Locate the cell with the specified text and output its [x, y] center coordinate. 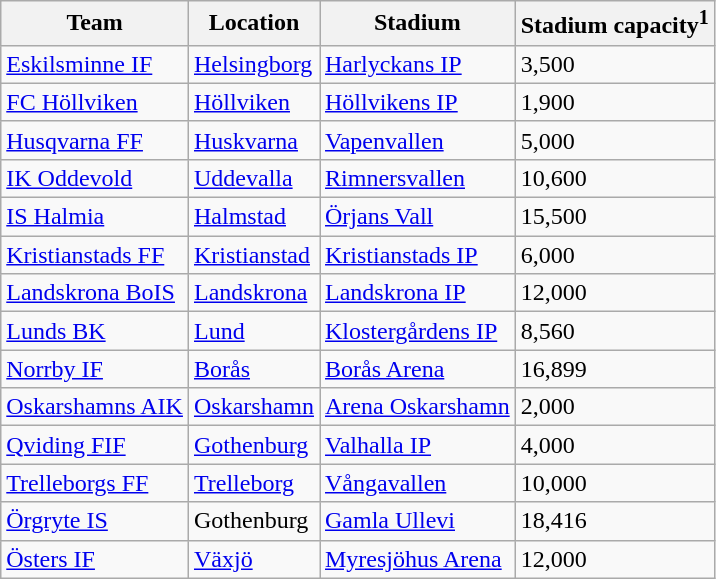
FC Höllviken [95, 102]
Lund [254, 331]
Borås [254, 369]
Helsingborg [254, 64]
Stadium capacity1 [614, 24]
Landskrona BoIS [95, 293]
Östers IF [95, 559]
16,899 [614, 369]
Vångavallen [418, 483]
Kristianstads IP [418, 255]
Örgryte IS [95, 521]
Borås Arena [418, 369]
Landskrona IP [418, 293]
Kristianstads FF [95, 255]
Huskvarna [254, 140]
Myresjöhus Arena [418, 559]
5,000 [614, 140]
Uddevalla [254, 178]
Trelleborgs FF [95, 483]
2,000 [614, 407]
Höllvikens IP [418, 102]
Höllviken [254, 102]
Trelleborg [254, 483]
Örjans Vall [418, 217]
Landskrona [254, 293]
Location [254, 24]
Stadium [418, 24]
Husqvarna FF [95, 140]
6,000 [614, 255]
Lunds BK [95, 331]
Arena Oskarshamn [418, 407]
Växjö [254, 559]
Klostergårdens IP [418, 331]
Norrby IF [95, 369]
IS Halmia [95, 217]
Team [95, 24]
Oskarshamn [254, 407]
Rimnersvallen [418, 178]
Gamla Ullevi [418, 521]
15,500 [614, 217]
1,900 [614, 102]
Valhalla IP [418, 445]
10,000 [614, 483]
Vapenvallen [418, 140]
8,560 [614, 331]
Oskarshamns AIK [95, 407]
10,600 [614, 178]
18,416 [614, 521]
Qviding FIF [95, 445]
IK Oddevold [95, 178]
Halmstad [254, 217]
Kristianstad [254, 255]
Harlyckans IP [418, 64]
Eskilsminne IF [95, 64]
3,500 [614, 64]
4,000 [614, 445]
